Identify which cell holds the provided text, then report its [x, y] central coordinate. 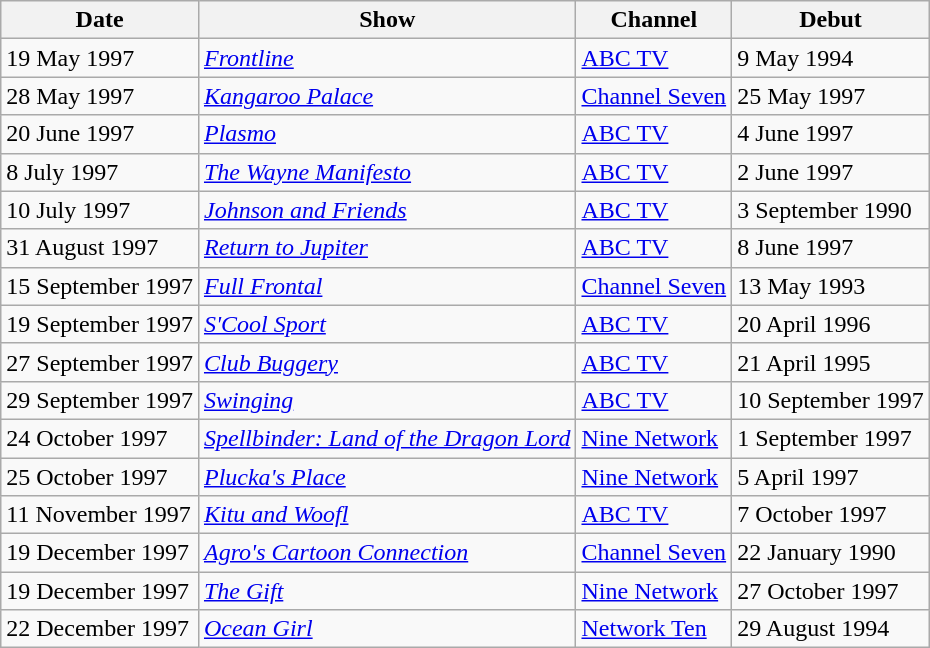
Plucka's Place [387, 477]
15 September 1997 [100, 286]
Return to Jupiter [387, 248]
8 June 1997 [831, 248]
Frontline [387, 58]
21 April 1995 [831, 362]
29 September 1997 [100, 400]
Full Frontal [387, 286]
4 June 1997 [831, 134]
Show [387, 20]
10 July 1997 [100, 210]
Kitu and Woofl [387, 515]
The Gift [387, 591]
Date [100, 20]
31 August 1997 [100, 248]
Network Ten [654, 629]
Channel [654, 20]
28 May 1997 [100, 96]
1 September 1997 [831, 438]
20 April 1996 [831, 324]
7 October 1997 [831, 515]
20 June 1997 [100, 134]
Club Buggery [387, 362]
11 November 1997 [100, 515]
29 August 1994 [831, 629]
24 October 1997 [100, 438]
Ocean Girl [387, 629]
25 May 1997 [831, 96]
2 June 1997 [831, 172]
Agro's Cartoon Connection [387, 553]
19 September 1997 [100, 324]
5 April 1997 [831, 477]
The Wayne Manifesto [387, 172]
Plasmo [387, 134]
27 October 1997 [831, 591]
Swinging [387, 400]
Spellbinder: Land of the Dragon Lord [387, 438]
8 July 1997 [100, 172]
22 December 1997 [100, 629]
10 September 1997 [831, 400]
Debut [831, 20]
Kangaroo Palace [387, 96]
3 September 1990 [831, 210]
S'Cool Sport [387, 324]
22 January 1990 [831, 553]
9 May 1994 [831, 58]
Johnson and Friends [387, 210]
27 September 1997 [100, 362]
13 May 1993 [831, 286]
25 October 1997 [100, 477]
19 May 1997 [100, 58]
